Identify which cell holds the provided text, then report its [x, y] central coordinate. 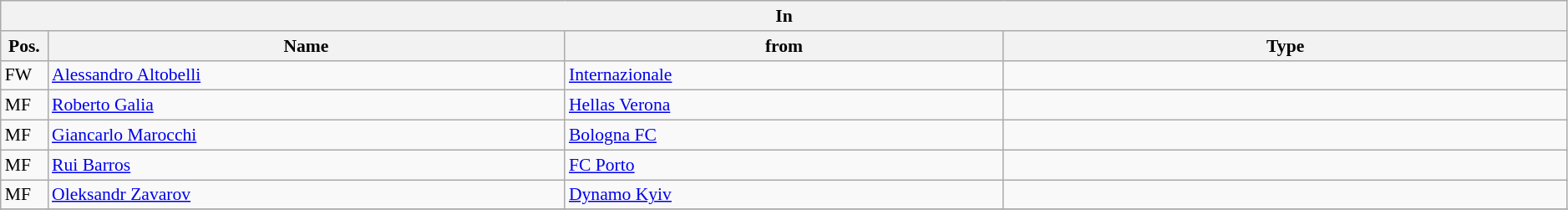
Internazionale [784, 75]
Name [306, 46]
Bologna FC [784, 136]
FC Porto [784, 165]
Type [1285, 46]
Rui Barros [306, 165]
Oleksandr Zavarov [306, 195]
Pos. [24, 46]
In [784, 16]
from [784, 46]
Hellas Verona [784, 105]
Dynamo Kyiv [784, 195]
FW [24, 75]
Giancarlo Marocchi [306, 136]
Roberto Galia [306, 105]
Alessandro Altobelli [306, 75]
